Search for the cell housing the specified text and yield its (X, Y) center coordinate. 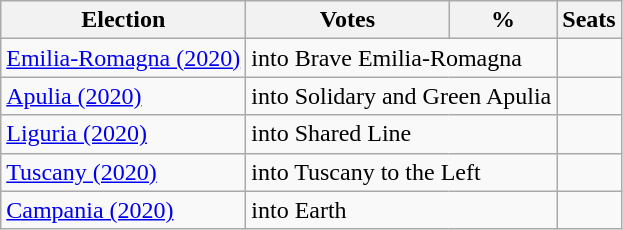
Liguria (2020) (124, 134)
Election (124, 20)
into Solidary and Green Apulia (402, 96)
into Earth (402, 210)
Tuscany (2020) (124, 172)
into Brave Emilia-Romagna (402, 58)
Apulia (2020) (124, 96)
into Shared Line (402, 134)
% (503, 20)
Seats (589, 20)
Votes (348, 20)
into Tuscany to the Left (402, 172)
Campania (2020) (124, 210)
Emilia-Romagna (2020) (124, 58)
